Scan for the cell matching the given text and deliver its [x, y] coordinate at center. 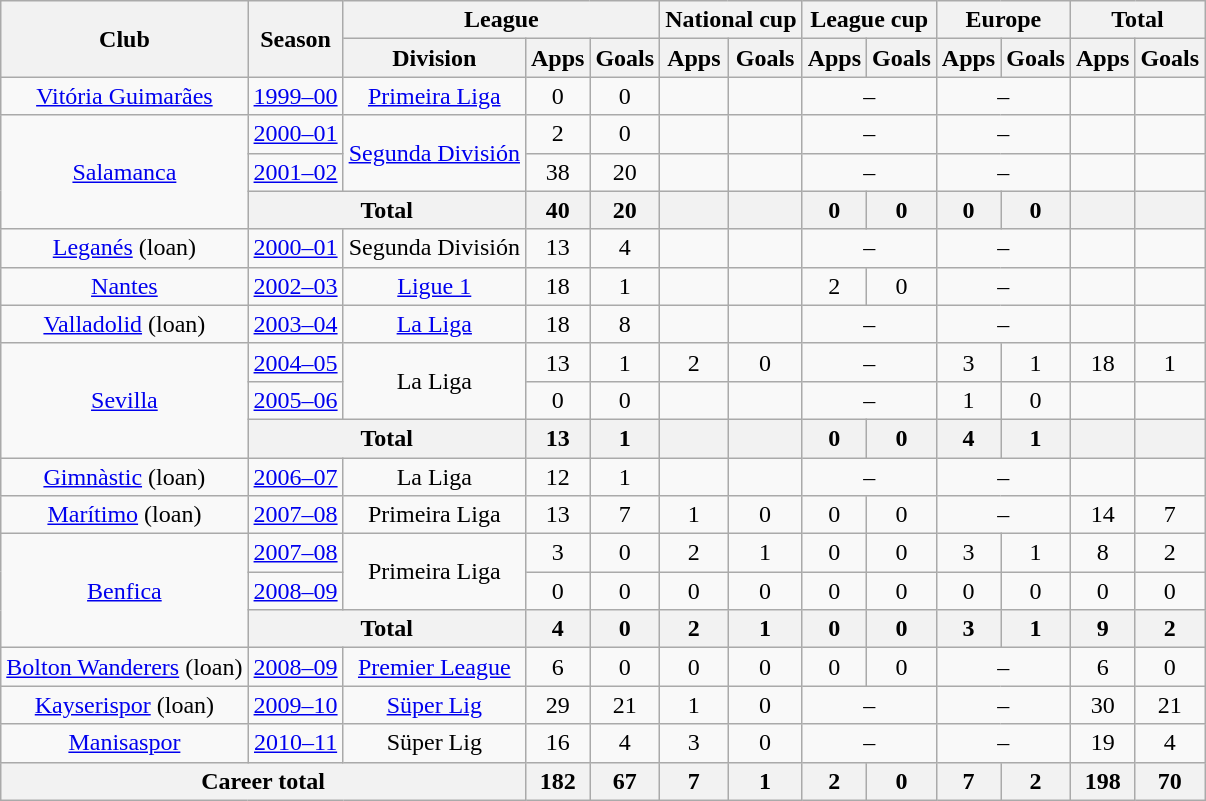
Salamanca [124, 172]
Leganés (loan) [124, 248]
Division [434, 58]
Career total [264, 781]
2005–06 [296, 400]
League [502, 20]
198 [1102, 781]
14 [1102, 515]
Club [124, 39]
16 [557, 743]
Premier League [434, 667]
2009–10 [296, 705]
2002–03 [296, 286]
1999–00 [296, 96]
38 [557, 172]
67 [625, 781]
Nantes [124, 286]
30 [1102, 705]
Europe [1003, 20]
Valladolid (loan) [124, 324]
Ligue 1 [434, 286]
Sevilla [124, 400]
Manisaspor [124, 743]
2010–11 [296, 743]
Kayserispor (loan) [124, 705]
National cup [731, 20]
12 [557, 477]
2006–07 [296, 477]
Gimnàstic (loan) [124, 477]
Bolton Wanderers (loan) [124, 667]
40 [557, 210]
Marítimo (loan) [124, 515]
2003–04 [296, 324]
182 [557, 781]
League cup [869, 20]
29 [557, 705]
Benfica [124, 591]
Vitória Guimarães [124, 96]
2004–05 [296, 362]
2001–02 [296, 172]
9 [1102, 629]
70 [1170, 781]
Season [296, 39]
19 [1102, 743]
